Search for the cell housing the specified text and yield its [x, y] center coordinate. 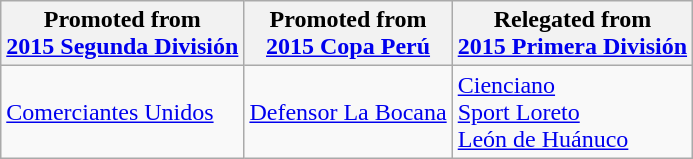
Comerciantes Unidos [122, 112]
Promoted from2015 Copa Perú [348, 34]
Cienciano Sport Loreto León de Huánuco [572, 112]
Promoted from2015 Segunda División [122, 34]
Defensor La Bocana [348, 112]
Relegated from2015 Primera División [572, 34]
